Return the (X, Y) coordinate for the center point of the cell that contains the specified text.  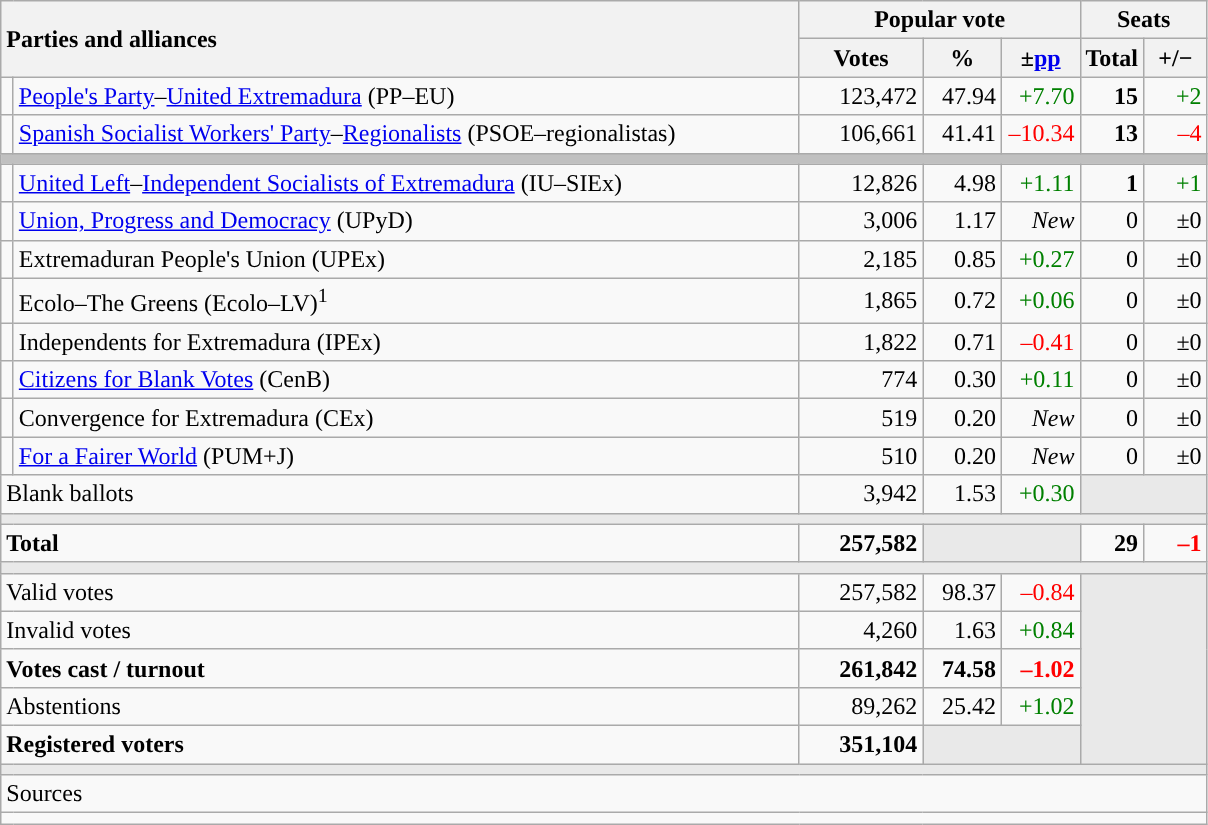
106,661 (861, 134)
3,006 (861, 221)
+1.11 (1040, 183)
Independents for Extremadura (IPEx) (406, 342)
–10.34 (1040, 134)
+0.06 (1040, 300)
4.98 (962, 183)
0.30 (962, 380)
Valid votes (400, 592)
Blank ballots (400, 494)
+0.84 (1040, 630)
Ecolo–The Greens (Ecolo–LV)1 (406, 300)
+0.30 (1040, 494)
Votes cast / turnout (400, 668)
+1.02 (1040, 706)
1,822 (861, 342)
123,472 (861, 96)
0.85 (962, 259)
±pp (1040, 58)
47.94 (962, 96)
United Left–Independent Socialists of Extremadura (IU–SIEx) (406, 183)
+/− (1176, 58)
–0.41 (1040, 342)
Union, Progress and Democracy (UPyD) (406, 221)
Extremaduran People's Union (UPEx) (406, 259)
People's Party–United Extremadura (PP–EU) (406, 96)
0.72 (962, 300)
+0.11 (1040, 380)
For a Fairer World (PUM+J) (406, 456)
–1 (1176, 543)
Citizens for Blank Votes (CenB) (406, 380)
510 (861, 456)
29 (1112, 543)
25.42 (962, 706)
1.53 (962, 494)
1.17 (962, 221)
Convergence for Extremadura (CEx) (406, 418)
Votes (861, 58)
4,260 (861, 630)
15 (1112, 96)
74.58 (962, 668)
Sources (604, 794)
12,826 (861, 183)
3,942 (861, 494)
+2 (1176, 96)
1,865 (861, 300)
0.71 (962, 342)
351,104 (861, 745)
Spanish Socialist Workers' Party–Regionalists (PSOE–regionalistas) (406, 134)
% (962, 58)
Seats (1144, 20)
–0.84 (1040, 592)
Invalid votes (400, 630)
–4 (1176, 134)
Parties and alliances (400, 39)
13 (1112, 134)
Registered voters (400, 745)
774 (861, 380)
+7.70 (1040, 96)
41.41 (962, 134)
519 (861, 418)
+0.27 (1040, 259)
Popular vote (940, 20)
2,185 (861, 259)
Abstentions (400, 706)
–1.02 (1040, 668)
89,262 (861, 706)
1.63 (962, 630)
+1 (1176, 183)
1 (1112, 183)
98.37 (962, 592)
261,842 (861, 668)
